Locate the cell with the specified text and output its (X, Y) center coordinate. 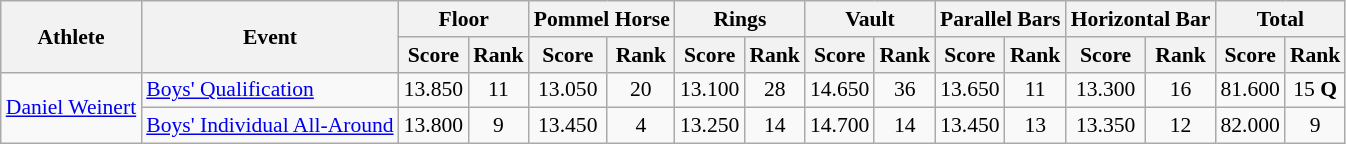
14.700 (840, 126)
Boys' Qualification (270, 90)
13 (1036, 126)
Boys' Individual All-Around (270, 126)
Vault (870, 19)
Athlete (71, 36)
13.850 (434, 90)
Daniel Weinert (71, 108)
16 (1181, 90)
Total (1280, 19)
Floor (464, 19)
13.300 (1106, 90)
13.100 (710, 90)
81.600 (1250, 90)
13.650 (970, 90)
4 (641, 126)
12 (1181, 126)
Event (270, 36)
20 (641, 90)
82.000 (1250, 126)
Horizontal Bar (1141, 19)
36 (904, 90)
Rings (740, 19)
13.350 (1106, 126)
Parallel Bars (1000, 19)
14.650 (840, 90)
13.250 (710, 126)
13.050 (568, 90)
Pommel Horse (602, 19)
15 Q (1316, 90)
28 (774, 90)
13.800 (434, 126)
